Return [X, Y] of the center of cell containing provided text 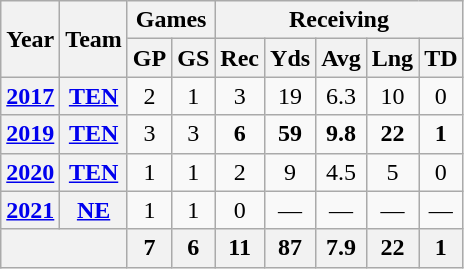
9.8 [342, 134]
6.3 [342, 96]
59 [290, 134]
Games [170, 20]
7.9 [342, 248]
Yds [290, 58]
4.5 [342, 172]
87 [290, 248]
Lng [392, 58]
2017 [30, 96]
10 [392, 96]
19 [290, 96]
5 [392, 172]
9 [290, 172]
NE [94, 210]
2020 [30, 172]
TD [441, 58]
11 [240, 248]
Receiving [339, 20]
2019 [30, 134]
7 [149, 248]
Year [30, 39]
Rec [240, 58]
Avg [342, 58]
GP [149, 58]
GS [194, 58]
Team [94, 39]
2021 [30, 210]
